Determine the [x, y] coordinate at the center of the cell enclosing the given text.  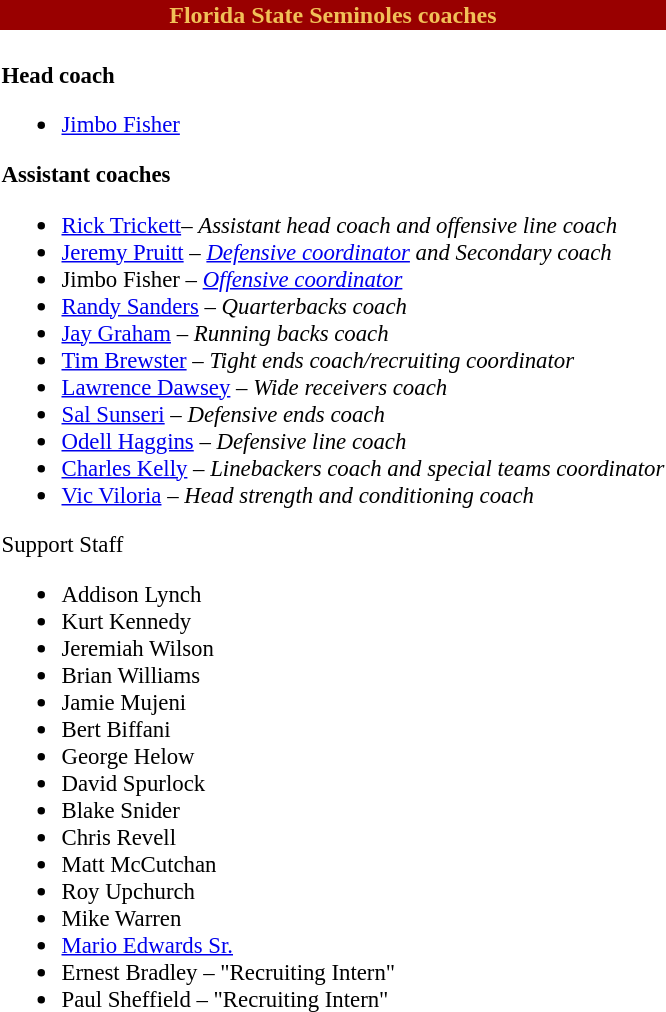
Florida State Seminoles coaches [333, 15]
